Pinpoint the cell where the given text exists, returning its [X, Y] midpoint coordinate. 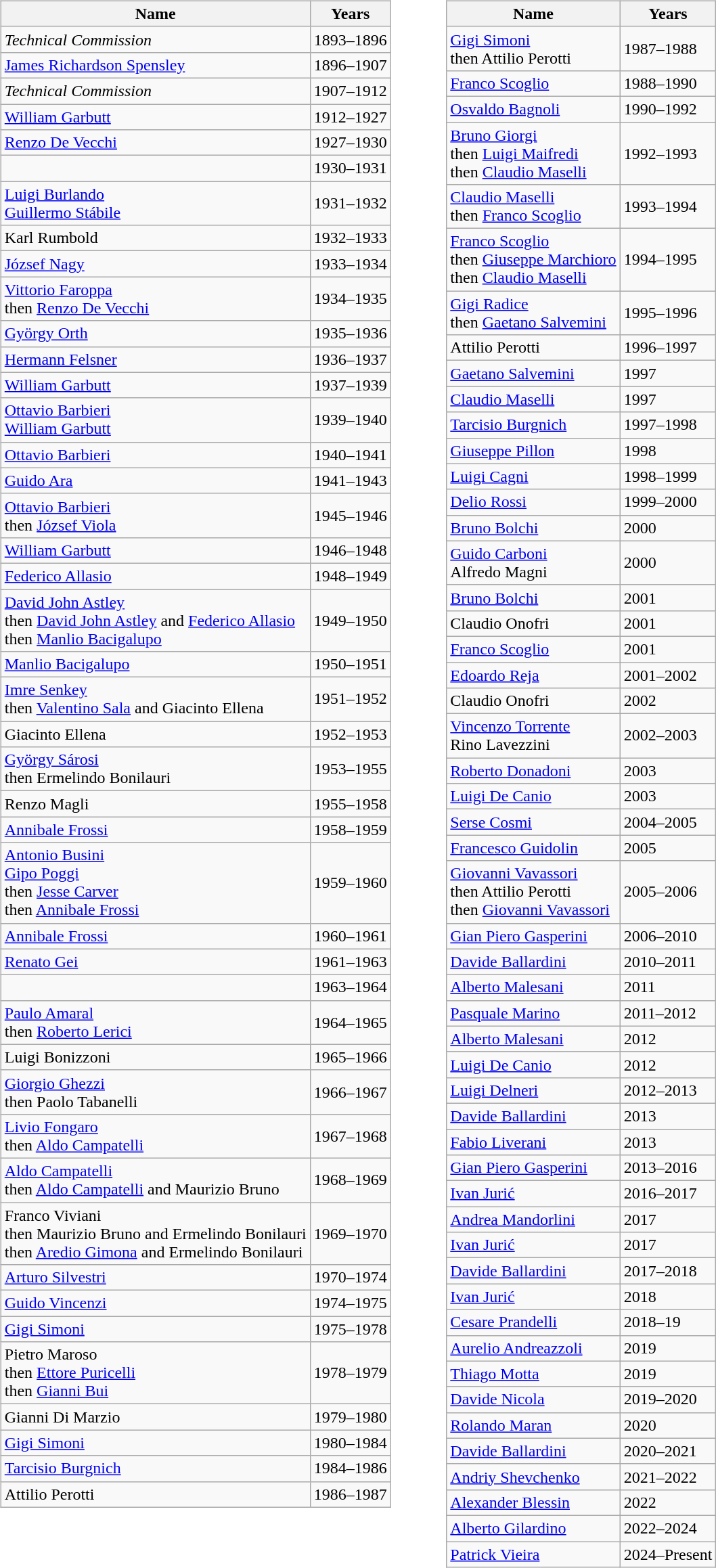
Pietro Marosothen Ettore Puricellithen Gianni Bui [156, 1373]
1992–1993 [668, 153]
1960–1961 [351, 936]
Andrea Mandorlini [533, 1219]
Roberto Donadoni [533, 771]
1993–1994 [668, 207]
1939–1940 [351, 420]
1948–1949 [351, 576]
Patrick Vieira [533, 1554]
2021–2022 [668, 1477]
Paulo Amaralthen Roberto Lerici [156, 1022]
Giorgio Ghezzithen Paolo Tabanelli [156, 1092]
James Richardson Spensley [156, 65]
Antonio BusiniGipo Poggithen Jesse Carverthen Annibale Frossi [156, 882]
Osvaldo Bagnoli [533, 109]
2022–2024 [668, 1528]
Federico Allasio [156, 576]
Gigi Simonithen Attilio Perotti [533, 49]
1953–1955 [351, 769]
2005 [668, 848]
2022 [668, 1502]
Alexander Blessin [533, 1502]
1965–1966 [351, 1057]
1961–1963 [351, 962]
2020–2021 [668, 1451]
1952–1953 [351, 734]
1990–1992 [668, 109]
Gianni Di Marzio [156, 1417]
1967–1968 [351, 1136]
1966–1967 [351, 1092]
1935–1936 [351, 334]
Aurelio Andreazzoli [533, 1348]
György Orth [156, 334]
1997–1998 [668, 425]
1994–1995 [668, 260]
Imre Senkeythen Valentino Sala and Giacinto Ellena [156, 700]
2004–2005 [668, 822]
Arturo Silvestri [156, 1278]
2018 [668, 1297]
1934–1935 [351, 299]
1988–1990 [668, 83]
Luigi Delneri [533, 1090]
Giacinto Ellena [156, 734]
Andriy Shevchenko [533, 1477]
1930–1931 [351, 169]
1998–1999 [668, 476]
1949–1950 [351, 620]
2016–2017 [668, 1194]
1959–1960 [351, 882]
1893–1896 [351, 39]
Aldo Campatellithen Aldo Campatelli and Maurizio Bruno [156, 1180]
1945–1946 [351, 516]
1980–1984 [351, 1443]
Giovanni Vavassorithen Attilio Perottithen Giovanni Vavassori [533, 892]
Bruno Giorgithen Luigi Maifredithen Claudio Maselli [533, 153]
Luigi BurlandoGuillermo Stábile [156, 203]
Ottavio Barbierithen József Viola [156, 516]
Manlio Bacigalupo [156, 665]
Claudio Masellithen Franco Scoglio [533, 207]
József Nagy [156, 264]
2017–2018 [668, 1271]
Guido Ara [156, 480]
1995–1996 [668, 313]
Giuseppe Pillon [533, 451]
1941–1943 [351, 480]
1936–1937 [351, 359]
1963–1964 [351, 987]
1968–1969 [351, 1180]
1912–1927 [351, 117]
2011–2012 [668, 1013]
Gigi Radicethen Gaetano Salvemini [533, 313]
1950–1951 [351, 665]
Luigi Bonizzoni [156, 1057]
Karl Rumbold [156, 238]
Francesco Guidolin [533, 848]
2012–2013 [668, 1090]
2001–2002 [668, 675]
1969–1970 [351, 1233]
1979–1980 [351, 1417]
2018–19 [668, 1322]
Pasquale Marino [533, 1013]
Serse Cosmi [533, 822]
Delio Rossi [533, 502]
2002 [668, 701]
1896–1907 [351, 65]
1975–1978 [351, 1329]
2024–Present [668, 1554]
Rolando Maran [533, 1425]
1974–1975 [351, 1303]
Renato Gei [156, 962]
1958–1959 [351, 830]
1932–1933 [351, 238]
2006–2010 [668, 936]
Davide Nicola [533, 1399]
1984–1986 [351, 1469]
David John Astley then David John Astley and Federico Allasio then Manlio Bacigalupo [156, 620]
1946–1948 [351, 550]
1940–1941 [351, 455]
1999–2000 [668, 502]
1951–1952 [351, 700]
Franco Scogliothen Giuseppe Marchiorothen Claudio Maselli [533, 260]
1970–1974 [351, 1278]
Franco Vivianithen Maurizio Bruno and Ermelindo Bonilaurithen Aredio Gimona and Ermelindo Bonilauri [156, 1233]
1996–1997 [668, 348]
Claudio Maselli [533, 399]
Guido CarboniAlfredo Magni [533, 563]
Alberto Gilardino [533, 1528]
Hermann Felsner [156, 359]
Luigi Cagni [533, 476]
Renzo De Vecchi [156, 143]
Cesare Prandelli [533, 1322]
1978–1979 [351, 1373]
1907–1912 [351, 91]
2005–2006 [668, 892]
Gaetano Salvemini [533, 374]
1931–1932 [351, 203]
2013–2016 [668, 1168]
1987–1988 [668, 49]
1998 [668, 451]
Fabio Liverani [533, 1142]
1933–1934 [351, 264]
Livio Fongarothen Aldo Campatelli [156, 1136]
1986–1987 [351, 1494]
2019–2020 [668, 1399]
1927–1930 [351, 143]
1955–1958 [351, 804]
Edoardo Reja [533, 675]
2010–2011 [668, 962]
Vincenzo TorrenteRino Lavezzini [533, 736]
Renzo Magli [156, 804]
Vittorio Faroppathen Renzo De Vecchi [156, 299]
1964–1965 [351, 1022]
1937–1939 [351, 385]
2002–2003 [668, 736]
2020 [668, 1425]
Thiago Motta [533, 1374]
Ottavio BarbieriWilliam Garbutt [156, 420]
2011 [668, 987]
Ottavio Barbieri [156, 455]
György Sárosithen Ermelindo Bonilauri [156, 769]
Guido Vincenzi [156, 1303]
